From the cell containing the given text, extract its center point as (x, y) coordinate. 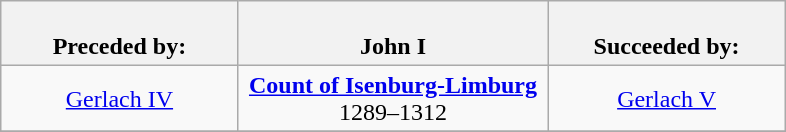
Gerlach V (667, 98)
Count of Isenburg-Limburg1289–1312 (392, 98)
Preceded by: (119, 34)
John I (392, 34)
Gerlach IV (119, 98)
Succeeded by: (667, 34)
